Return (X, Y) of the center of cell containing provided text 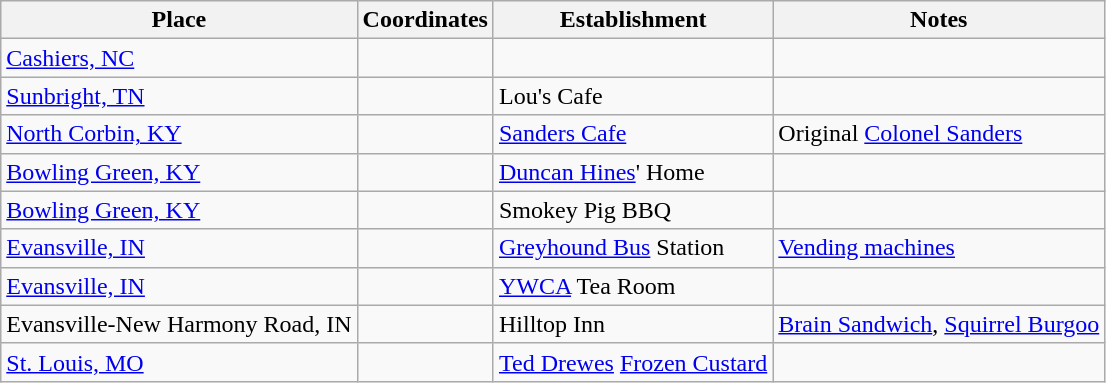
Smokey Pig BBQ (632, 210)
Sunbright, TN (179, 96)
North Corbin, KY (179, 134)
Evansville-New Harmony Road, IN (179, 324)
Coordinates (425, 20)
Cashiers, NC (179, 58)
Place (179, 20)
YWCA Tea Room (632, 286)
Duncan Hines' Home (632, 172)
Sanders Cafe (632, 134)
Vending machines (939, 248)
Lou's Cafe (632, 96)
Hilltop Inn (632, 324)
St. Louis, MO (179, 362)
Establishment (632, 20)
Ted Drewes Frozen Custard (632, 362)
Original Colonel Sanders (939, 134)
Notes (939, 20)
Brain Sandwich, Squirrel Burgoo (939, 324)
Greyhound Bus Station (632, 248)
